Pinpoint the cell where the given text exists, returning its (X, Y) midpoint coordinate. 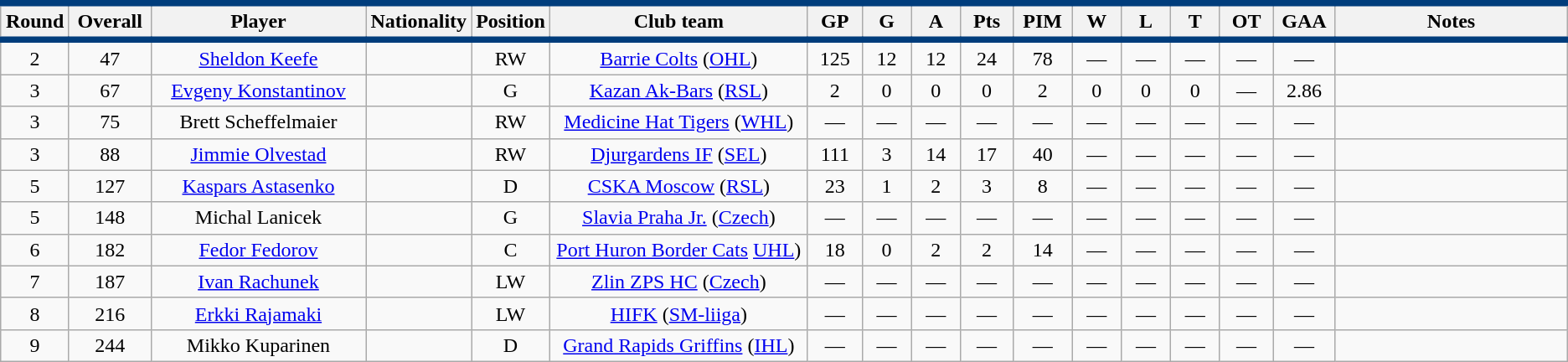
Overall (110, 22)
Ivan Rachunek (258, 282)
127 (110, 186)
Mikko Kuparinen (258, 345)
A (936, 22)
Barrie Colts (OHL) (678, 57)
C (511, 250)
Nationality (419, 22)
GP (834, 22)
Djurgardens IF (SEL) (678, 154)
1 (886, 186)
Fedor Fedorov (258, 250)
125 (834, 57)
Erkki Rajamaki (258, 313)
L (1146, 22)
23 (834, 186)
Round (35, 22)
6 (35, 250)
Club team (678, 22)
PIM (1043, 22)
75 (110, 122)
Zlin ZPS HC (Czech) (678, 282)
Jimmie Olvestad (258, 154)
111 (834, 154)
40 (1043, 154)
Michal Lanicek (258, 218)
W (1097, 22)
9 (35, 345)
244 (110, 345)
216 (110, 313)
24 (987, 57)
Grand Rapids Griffins (IHL) (678, 345)
Kaspars Astasenko (258, 186)
7 (35, 282)
148 (110, 218)
GAA (1304, 22)
17 (987, 154)
HIFK (SM-liiga) (678, 313)
182 (110, 250)
Slavia Praha Jr. (Czech) (678, 218)
Pts (987, 22)
47 (110, 57)
Position (511, 22)
67 (110, 90)
Player (258, 22)
88 (110, 154)
Notes (1451, 22)
OT (1246, 22)
Kazan Ak-Bars (RSL) (678, 90)
Evgeny Konstantinov (258, 90)
18 (834, 250)
78 (1043, 57)
CSKA Moscow (RSL) (678, 186)
Brett Scheffelmaier (258, 122)
2.86 (1304, 90)
Medicine Hat Tigers (WHL) (678, 122)
T (1194, 22)
Sheldon Keefe (258, 57)
Port Huron Border Cats UHL) (678, 250)
187 (110, 282)
